Scan for the cell matching the given text and deliver its (x, y) coordinate at center. 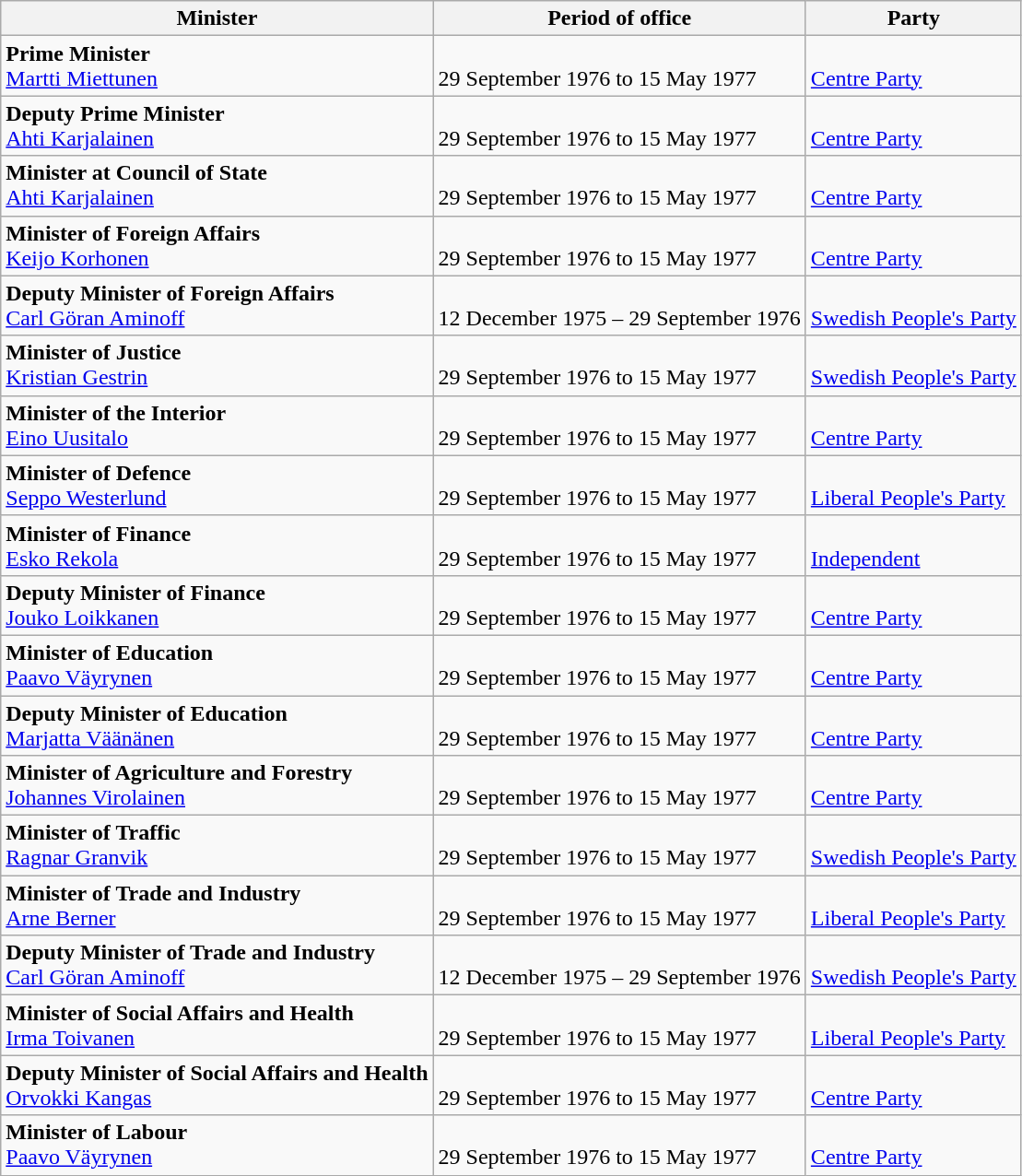
Minister of EducationPaavo Väyrynen (217, 665)
Minister at Council of StateAhti Karjalainen (217, 186)
Minister of Trade and IndustryArne Berner (217, 905)
Independent (913, 546)
Minister of FinanceEsko Rekola (217, 546)
Minister of LabourPaavo Väyrynen (217, 1145)
Minister of Foreign AffairsKeijo Korhonen (217, 245)
Deputy Prime MinisterAhti Karjalainen (217, 125)
Minister (217, 18)
Prime MinisterMartti Miettunen (217, 66)
Party (913, 18)
Minister of Social Affairs and HealthIrma Toivanen (217, 1025)
Minister of TrafficRagnar Granvik (217, 846)
Deputy Minister of Trade and IndustryCarl Göran Aminoff (217, 966)
Minister of the InteriorEino Uusitalo (217, 426)
Minister of DefenceSeppo Westerlund (217, 485)
Minister of Justice Kristian Gestrin (217, 365)
Deputy Minister of FinanceJouko Loikkanen (217, 605)
Deputy Minister of Social Affairs and HealthOrvokki Kangas (217, 1086)
Deputy Minister of EducationMarjatta Väänänen (217, 724)
Minister of Agriculture and ForestryJohannes Virolainen (217, 785)
Period of office (619, 18)
Deputy Minister of Foreign AffairsCarl Göran Aminoff (217, 306)
